Find where the given text appears and provide that cell's center as [x, y] coordinate. 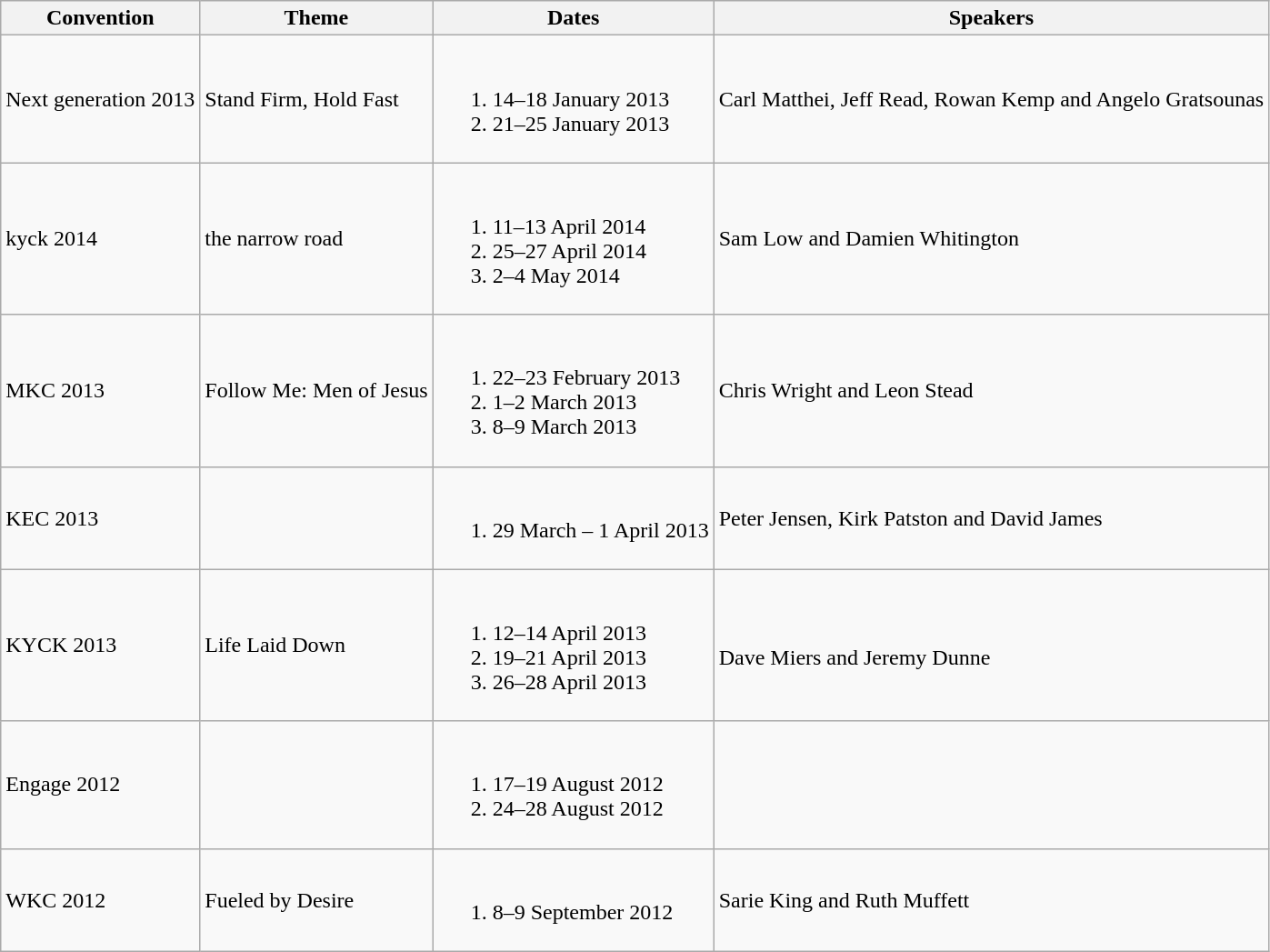
Peter Jensen, Kirk Patston and David James [991, 518]
Sarie King and Ruth Muffett [991, 900]
11–13 April 201425–27 April 20142–4 May 2014 [573, 238]
Fueled by Desire [316, 900]
12–14 April 201319–21 April 201326–28 April 2013 [573, 646]
29 March – 1 April 2013 [573, 518]
8–9 September 2012 [573, 900]
kyck 2014 [100, 238]
17–19 August 201224–28 August 2012 [573, 785]
KEC 2013 [100, 518]
Chris Wright and Leon Stead [991, 391]
Theme [316, 18]
Speakers [991, 18]
WKC 2012 [100, 900]
Stand Firm, Hold Fast [316, 99]
Follow Me: Men of Jesus [316, 391]
Next generation 2013 [100, 99]
Dave Miers and Jeremy Dunne [991, 646]
MKC 2013 [100, 391]
the narrow road [316, 238]
Engage 2012 [100, 785]
Carl Matthei, Jeff Read, Rowan Kemp and Angelo Gratsounas [991, 99]
KYCK 2013 [100, 646]
22–23 February 20131–2 March 20138–9 March 2013 [573, 391]
14–18 January 201321–25 January 2013 [573, 99]
Sam Low and Damien Whitington [991, 238]
Dates [573, 18]
Life Laid Down [316, 646]
Convention [100, 18]
